Search for the cell housing the specified text and yield its (x, y) center coordinate. 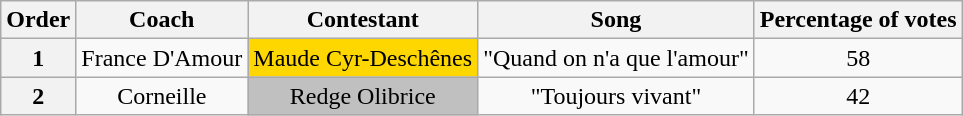
Corneille (162, 96)
Order (38, 20)
Contestant (363, 20)
Maude Cyr-Deschênes (363, 58)
Coach (162, 20)
2 (38, 96)
Song (616, 20)
58 (858, 58)
42 (858, 96)
France D'Amour (162, 58)
"Quand on n'a que l'amour" (616, 58)
1 (38, 58)
Redge Olibrice (363, 96)
Percentage of votes (858, 20)
"Toujours vivant" (616, 96)
